Identify which cell holds the provided text, then report its [X, Y] central coordinate. 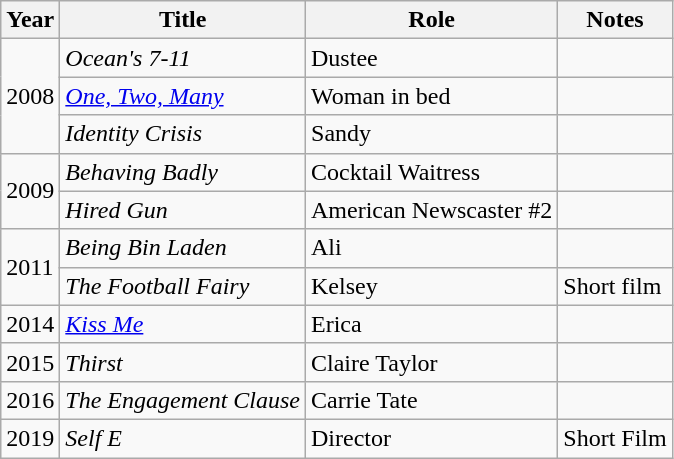
Short film [615, 286]
Role [432, 20]
One, Two, Many [183, 96]
Ali [432, 248]
2015 [30, 362]
Kelsey [432, 286]
Ocean's 7-11 [183, 58]
The Football Fairy [183, 286]
Claire Taylor [432, 362]
Cocktail Waitress [432, 172]
Self E [183, 438]
Woman in bed [432, 96]
2014 [30, 324]
2008 [30, 96]
Title [183, 20]
Kiss Me [183, 324]
2011 [30, 267]
American Newscaster #2 [432, 210]
Hired Gun [183, 210]
Short Film [615, 438]
Director [432, 438]
Notes [615, 20]
Year [30, 20]
2016 [30, 400]
Behaving Badly [183, 172]
2019 [30, 438]
Thirst [183, 362]
The Engagement Clause [183, 400]
Identity Crisis [183, 134]
Dustee [432, 58]
2009 [30, 191]
Being Bin Laden [183, 248]
Carrie Tate [432, 400]
Erica [432, 324]
Sandy [432, 134]
